Capture the cell that displays the provided text and extract its (x, y) central coordinate. 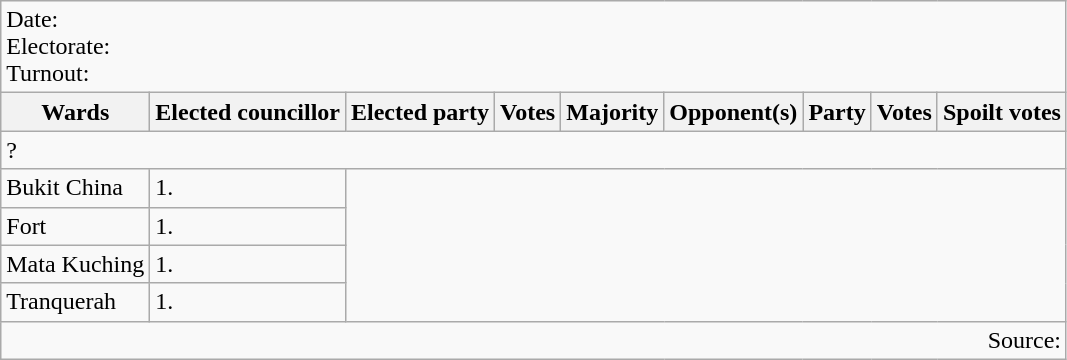
Wards (76, 112)
Elected councillor (248, 112)
Party (837, 112)
Elected party (420, 112)
Mata Kuching (76, 264)
Fort (76, 226)
Source: (534, 340)
Tranquerah (76, 302)
Opponent(s) (734, 112)
Bukit China (76, 188)
Date: Electorate: Turnout: (534, 47)
Spoilt votes (1002, 112)
? (534, 150)
Majority (612, 112)
